Extract the (x, y) coordinate from the center of the cell holding the provided text.  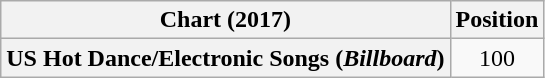
Chart (2017) (226, 20)
Position (497, 20)
100 (497, 58)
US Hot Dance/Electronic Songs (Billboard) (226, 58)
